For the text-containing cell, return its midpoint in [X, Y] coordinate format. 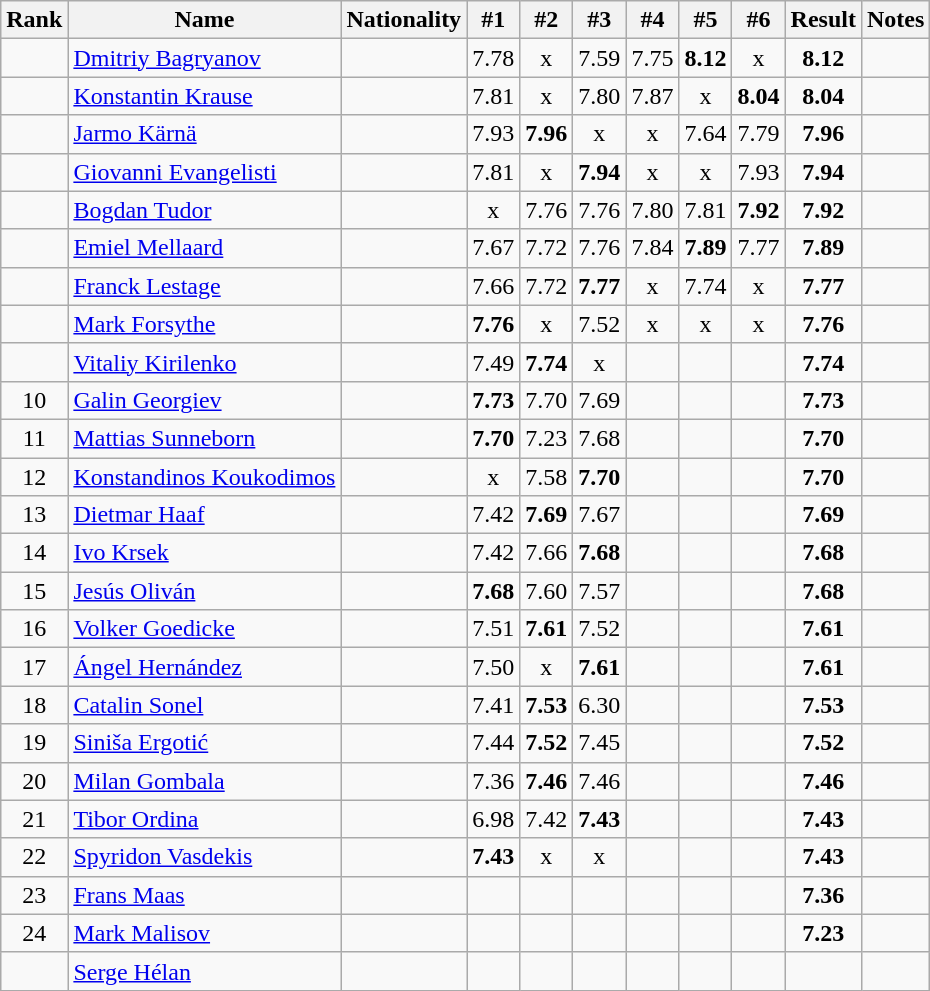
7.84 [652, 248]
Mark Forsythe [204, 324]
Mark Malisov [204, 933]
15 [34, 591]
Jarmo Kärnä [204, 134]
Name [204, 20]
Emiel Mellaard [204, 248]
Giovanni Evangelisti [204, 172]
23 [34, 895]
7.41 [494, 705]
10 [34, 400]
#1 [494, 20]
Konstantin Krause [204, 96]
Result [823, 20]
21 [34, 819]
Rank [34, 20]
Catalin Sonel [204, 705]
Spyridon Vasdekis [204, 857]
7.79 [758, 134]
7.58 [546, 477]
22 [34, 857]
Tibor Ordina [204, 819]
#4 [652, 20]
17 [34, 667]
#3 [600, 20]
7.59 [600, 58]
7.57 [600, 591]
7.60 [546, 591]
Volker Goedicke [204, 629]
Nationality [404, 20]
11 [34, 438]
Dietmar Haaf [204, 515]
6.98 [494, 819]
Dmitriy Bagryanov [204, 58]
13 [34, 515]
Notes [895, 20]
7.44 [494, 743]
7.87 [652, 96]
7.78 [494, 58]
#6 [758, 20]
Milan Gombala [204, 781]
19 [34, 743]
12 [34, 477]
Ángel Hernández [204, 667]
7.45 [600, 743]
14 [34, 553]
16 [34, 629]
Ivo Krsek [204, 553]
Galin Georgiev [204, 400]
20 [34, 781]
7.75 [652, 58]
Bogdan Tudor [204, 210]
#5 [706, 20]
#2 [546, 20]
18 [34, 705]
24 [34, 933]
Frans Maas [204, 895]
Vitaliy Kirilenko [204, 362]
7.64 [706, 134]
Franck Lestage [204, 286]
7.49 [494, 362]
7.51 [494, 629]
7.50 [494, 667]
6.30 [600, 705]
Siniša Ergotić [204, 743]
Jesús Oliván [204, 591]
Mattias Sunneborn [204, 438]
Serge Hélan [204, 971]
Konstandinos Koukodimos [204, 477]
